Return [X, Y] of the center of cell containing provided text 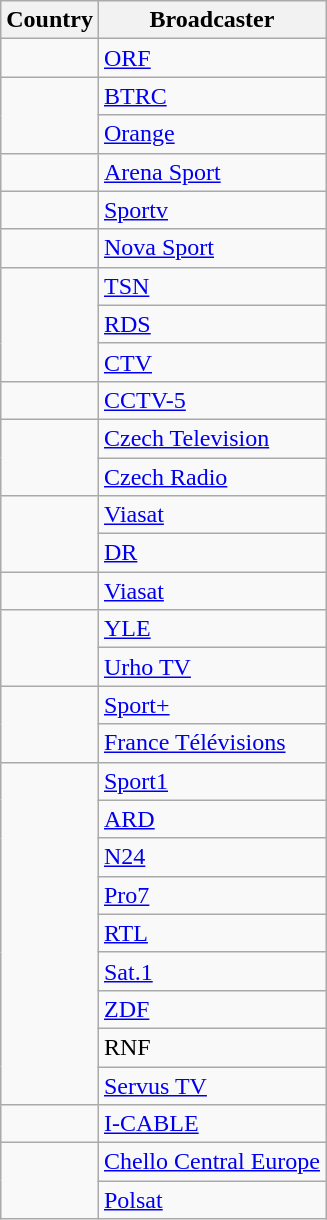
Pro7 [212, 895]
YLE [212, 629]
Sportv [212, 210]
DR [212, 553]
CCTV-5 [212, 400]
Arena Sport [212, 172]
N24 [212, 857]
Czech Television [212, 438]
RTL [212, 933]
Orange [212, 134]
Czech Radio [212, 477]
ORF [212, 58]
Polsat [212, 1200]
ARD [212, 819]
CTV [212, 362]
Sport1 [212, 781]
Urho TV [212, 667]
I-CABLE [212, 1124]
Sat.1 [212, 971]
RDS [212, 324]
BTRC [212, 96]
Broadcaster [212, 20]
Sport+ [212, 705]
Country [50, 20]
France Télévisions [212, 743]
TSN [212, 286]
Nova Sport [212, 248]
Servus TV [212, 1085]
Chello Central Europe [212, 1162]
ZDF [212, 1009]
RNF [212, 1047]
